Return [X, Y] of the center of cell containing provided text 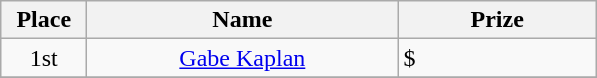
Name [242, 20]
$ [498, 58]
Prize [498, 20]
1st [44, 58]
Gabe Kaplan [242, 58]
Place [44, 20]
